For the text-containing cell, return its midpoint in (X, Y) coordinate format. 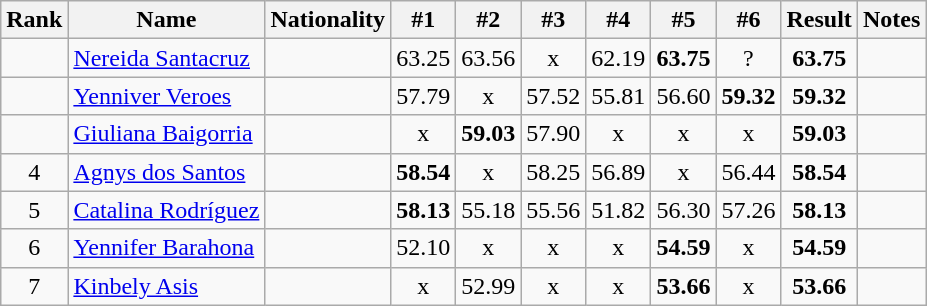
#3 (554, 20)
57.52 (554, 96)
52.99 (488, 286)
6 (34, 248)
Nationality (328, 20)
63.25 (424, 58)
#2 (488, 20)
56.44 (748, 172)
Result (819, 20)
7 (34, 286)
52.10 (424, 248)
58.25 (554, 172)
Notes (891, 20)
Catalina Rodríguez (166, 210)
56.60 (684, 96)
55.81 (618, 96)
Kinbely Asis (166, 286)
#1 (424, 20)
56.30 (684, 210)
4 (34, 172)
63.56 (488, 58)
Nereida Santacruz (166, 58)
55.56 (554, 210)
Rank (34, 20)
#5 (684, 20)
57.26 (748, 210)
51.82 (618, 210)
5 (34, 210)
62.19 (618, 58)
? (748, 58)
Yennifer Barahona (166, 248)
#4 (618, 20)
Name (166, 20)
#6 (748, 20)
57.90 (554, 134)
56.89 (618, 172)
Yenniver Veroes (166, 96)
Agnys dos Santos (166, 172)
57.79 (424, 96)
Giuliana Baigorria (166, 134)
55.18 (488, 210)
